Extract the (x, y) coordinate from the center of the cell holding the provided text.  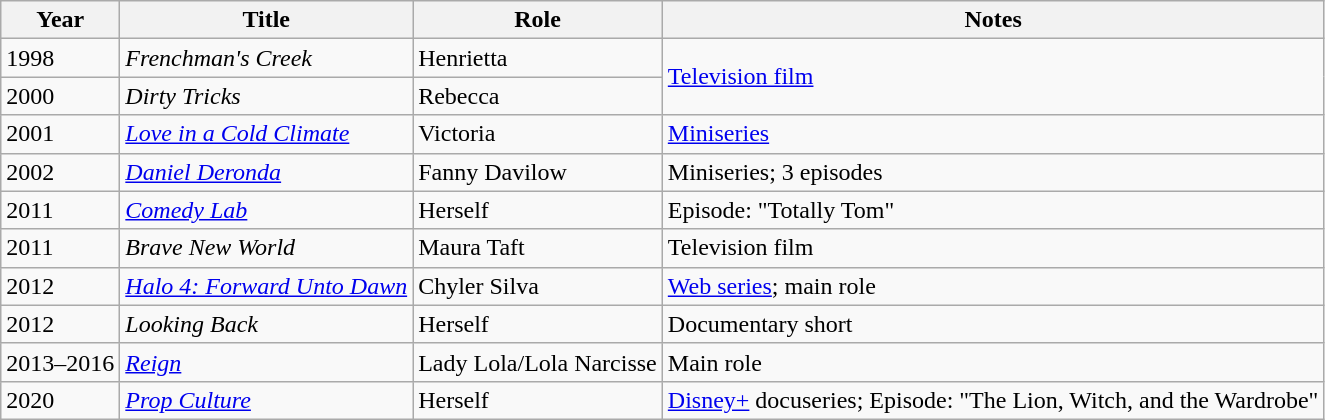
Title (266, 20)
2001 (60, 134)
2000 (60, 96)
Notes (993, 20)
Maura Taft (538, 248)
Henrietta (538, 58)
2002 (60, 172)
2013–2016 (60, 362)
Episode: "Totally Tom" (993, 210)
Looking Back (266, 324)
Victoria (538, 134)
Dirty Tricks (266, 96)
Lady Lola/Lola Narcisse (538, 362)
Love in a Cold Climate (266, 134)
Frenchman's Creek (266, 58)
Comedy Lab (266, 210)
Disney+ docuseries; Episode: "The Lion, Witch, and the Wardrobe" (993, 400)
Fanny Davilow (538, 172)
2020 (60, 400)
Role (538, 20)
Rebecca (538, 96)
Reign (266, 362)
Halo 4: Forward Unto Dawn (266, 286)
Year (60, 20)
Web series; main role (993, 286)
Documentary short (993, 324)
1998 (60, 58)
Miniseries (993, 134)
Brave New World (266, 248)
Main role (993, 362)
Prop Culture (266, 400)
Chyler Silva (538, 286)
Daniel Deronda (266, 172)
Miniseries; 3 episodes (993, 172)
